Return the [X, Y] coordinate for the center point of the cell that contains the specified text.  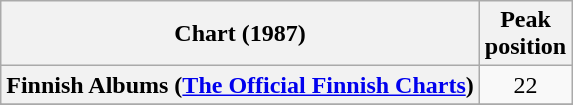
Finnish Albums (The Official Finnish Charts) [240, 85]
Peakposition [525, 34]
22 [525, 85]
Chart (1987) [240, 34]
